Return [x, y] of the center of cell containing provided text 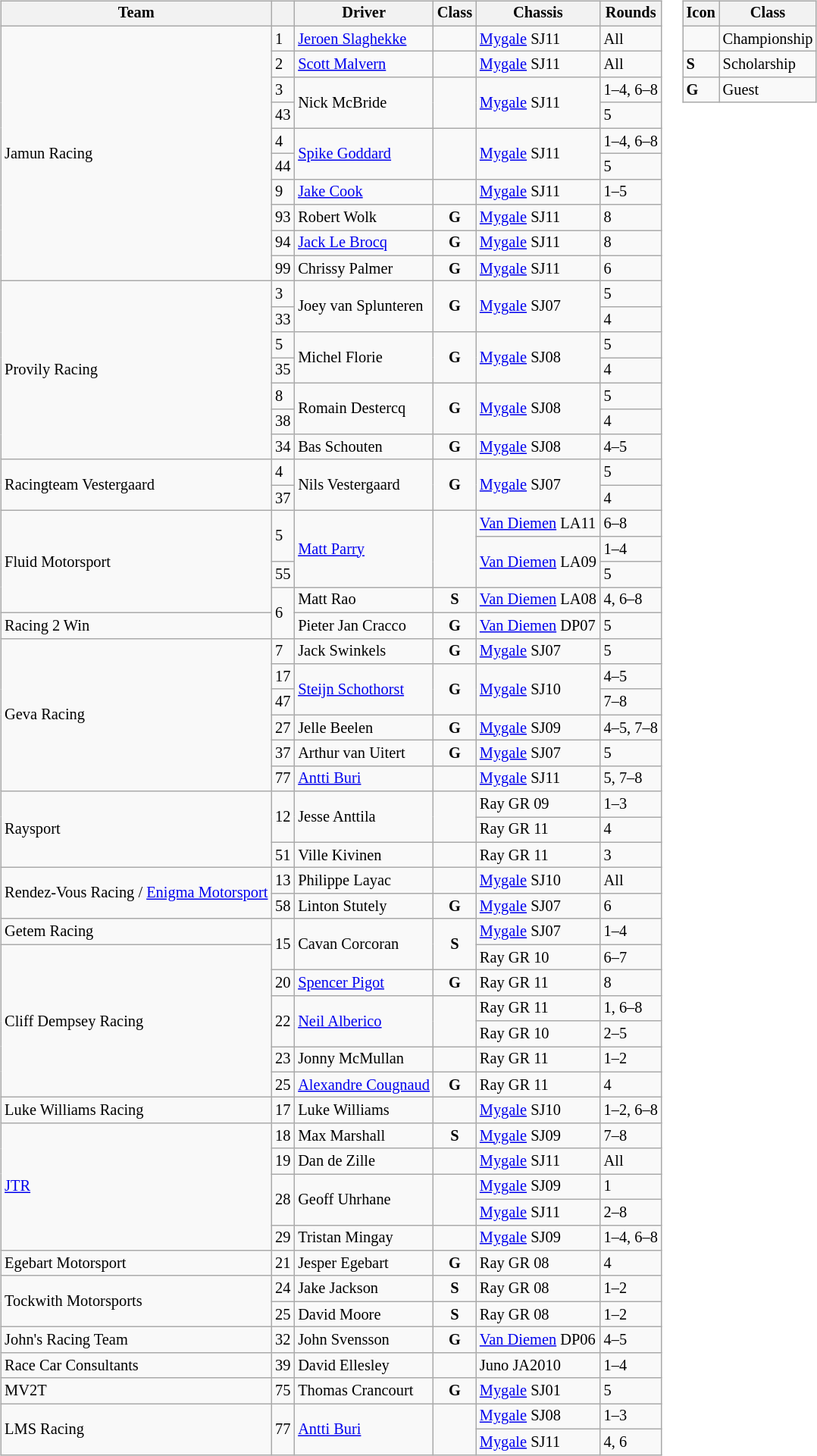
2–5 [631, 1034]
Juno JA2010 [538, 1365]
38 [283, 421]
Getem Racing [136, 932]
2 [283, 64]
Jelle Beelen [364, 728]
32 [283, 1340]
Nils Vestergaard [364, 485]
MV2T [136, 1391]
Matt Parry [364, 549]
39 [283, 1365]
Racing 2 Win [136, 625]
Provily Racing [136, 371]
23 [283, 1060]
Raysport [136, 829]
Geva Racing [136, 715]
44 [283, 167]
Robert Wolk [364, 218]
Luke Williams Racing [136, 1110]
Ray GR 09 [538, 804]
24 [283, 1288]
Spike Goddard [364, 153]
Van Diemen LA08 [538, 600]
Michel Florie [364, 358]
6–8 [631, 524]
Van Diemen DP07 [538, 625]
55 [283, 575]
Luke Williams [364, 1110]
93 [283, 218]
1–5 [631, 192]
4–5, 7–8 [631, 728]
Championship [768, 39]
Chrissy Palmer [364, 268]
Racingteam Vestergaard [136, 485]
28 [283, 1199]
Philippe Layac [364, 881]
94 [283, 243]
Jeroen Slaghekke [364, 39]
John's Racing Team [136, 1340]
John Svensson [364, 1340]
7 [283, 651]
Tristan Mingay [364, 1238]
33 [283, 320]
Chassis [538, 14]
Fluid Motorsport [136, 562]
Nick McBride [364, 103]
Jamun Racing [136, 153]
99 [283, 268]
12 [283, 817]
Dan de Zille [364, 1161]
2–8 [631, 1212]
19 [283, 1161]
Rendez-Vous Racing / Enigma Motorsport [136, 893]
Driver [364, 14]
Scott Malvern [364, 64]
Romain Destercq [364, 408]
58 [283, 906]
David Ellesley [364, 1365]
Spencer Pigot [364, 983]
Geoff Uhrhane [364, 1199]
35 [283, 371]
13 [283, 881]
6–7 [631, 957]
Cliff Dempsey Racing [136, 1021]
Matt Rao [364, 600]
Neil Alberico [364, 1020]
Rounds [631, 14]
Max Marshall [364, 1136]
LMS Racing [136, 1429]
Guest [768, 90]
Arthur van Uitert [364, 753]
Van Diemen LA11 [538, 524]
Van Diemen LA09 [538, 561]
Egebart Motorsport [136, 1263]
21 [283, 1263]
JTR [136, 1187]
Jake Cook [364, 192]
Jesse Anttila [364, 817]
Tockwith Motorsports [136, 1301]
Cavan Corcoran [364, 944]
Jack Swinkels [364, 651]
Team [136, 14]
Linton Stutely [364, 906]
Icon [701, 14]
Van Diemen DP06 [538, 1340]
Jake Jackson [364, 1288]
Ville Kivinen [364, 855]
Bas Schouten [364, 447]
4, 6 [631, 1442]
Pieter Jan Cracco [364, 625]
Steijn Schothorst [364, 690]
20 [283, 983]
Thomas Crancourt [364, 1391]
Scholarship [768, 64]
29 [283, 1238]
18 [283, 1136]
Jonny McMullan [364, 1060]
Alexandre Cougnaud [364, 1085]
27 [283, 728]
75 [283, 1391]
Jack Le Brocq [364, 243]
Joey van Splunteren [364, 306]
4, 6–8 [631, 600]
43 [283, 115]
1, 6–8 [631, 1008]
15 [283, 944]
Mygale SJ01 [538, 1391]
34 [283, 447]
David Moore [364, 1314]
51 [283, 855]
Race Car Consultants [136, 1365]
Jesper Egebart [364, 1263]
22 [283, 1020]
5, 7–8 [631, 778]
1–2, 6–8 [631, 1110]
47 [283, 702]
9 [283, 192]
